Scan for the cell matching the given text and deliver its [X, Y] coordinate at center. 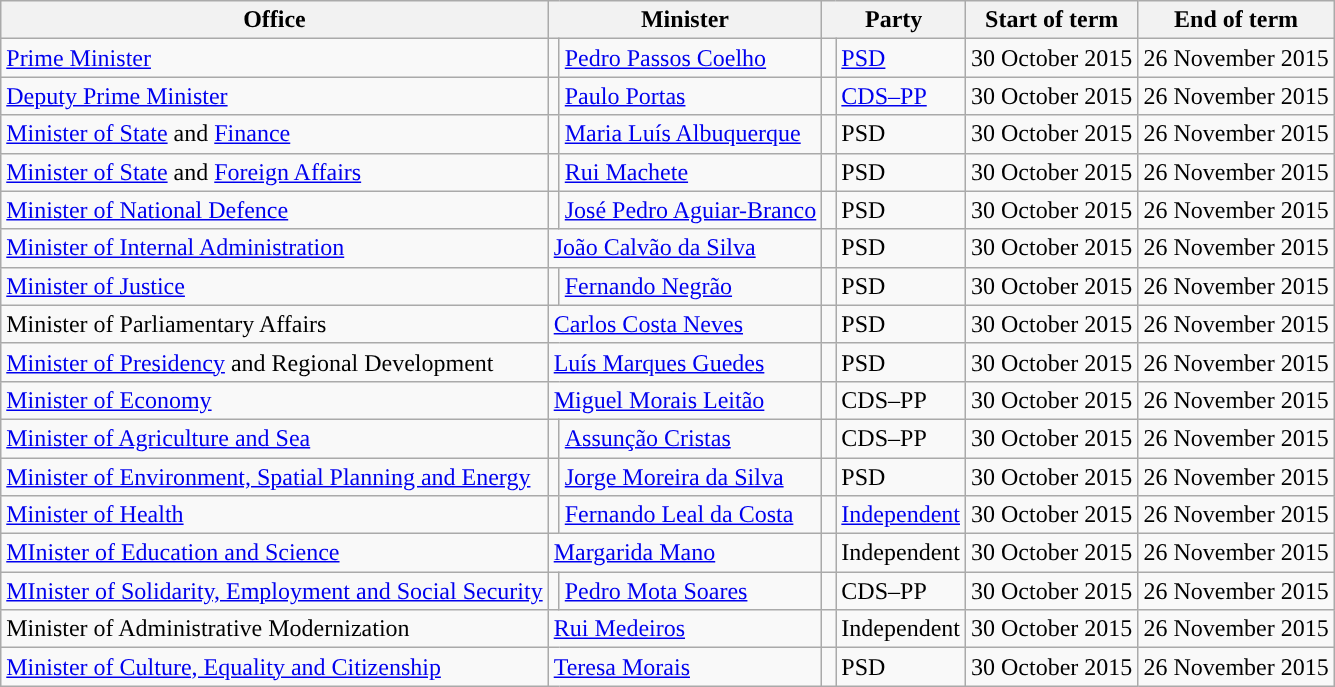
End of term [1236, 20]
Teresa Morais [685, 667]
Minister of State and Foreign Affairs [274, 172]
Minister of Internal Administration [274, 248]
Deputy Prime Minister [274, 96]
Minister of National Defence [274, 210]
Rui Machete [690, 172]
Minister of State and Finance [274, 134]
Minister of Culture, Equality and Citizenship [274, 667]
Paulo Portas [690, 96]
Minister of Agriculture and Sea [274, 438]
Minister of Parliamentary Affairs [274, 324]
Jorge Moreira da Silva [690, 477]
Maria Luís Albuquerque [690, 134]
Assunção Cristas [690, 438]
Minister of Environment, Spatial Planning and Energy [274, 477]
Rui Medeiros [685, 629]
Carlos Costa Neves [685, 324]
MInister of Solidarity, Employment and Social Security [274, 591]
Minister of Justice [274, 286]
Start of term [1052, 20]
Prime Minister [274, 58]
Minister of Economy [274, 400]
Minister of Health [274, 515]
Pedro Mota Soares [690, 591]
Minister of Presidency and Regional Development [274, 362]
José Pedro Aguiar-Branco [690, 210]
Fernando Negrão [690, 286]
João Calvão da Silva [685, 248]
Pedro Passos Coelho [690, 58]
Minister of Administrative Modernization [274, 629]
MInister of Education and Science [274, 553]
Luís Marques Guedes [685, 362]
Minister [685, 20]
Fernando Leal da Costa [690, 515]
Miguel Morais Leitão [685, 400]
Margarida Mano [685, 553]
Party [894, 20]
Office [274, 20]
